Locate the cell with the specified text and output its (x, y) center coordinate. 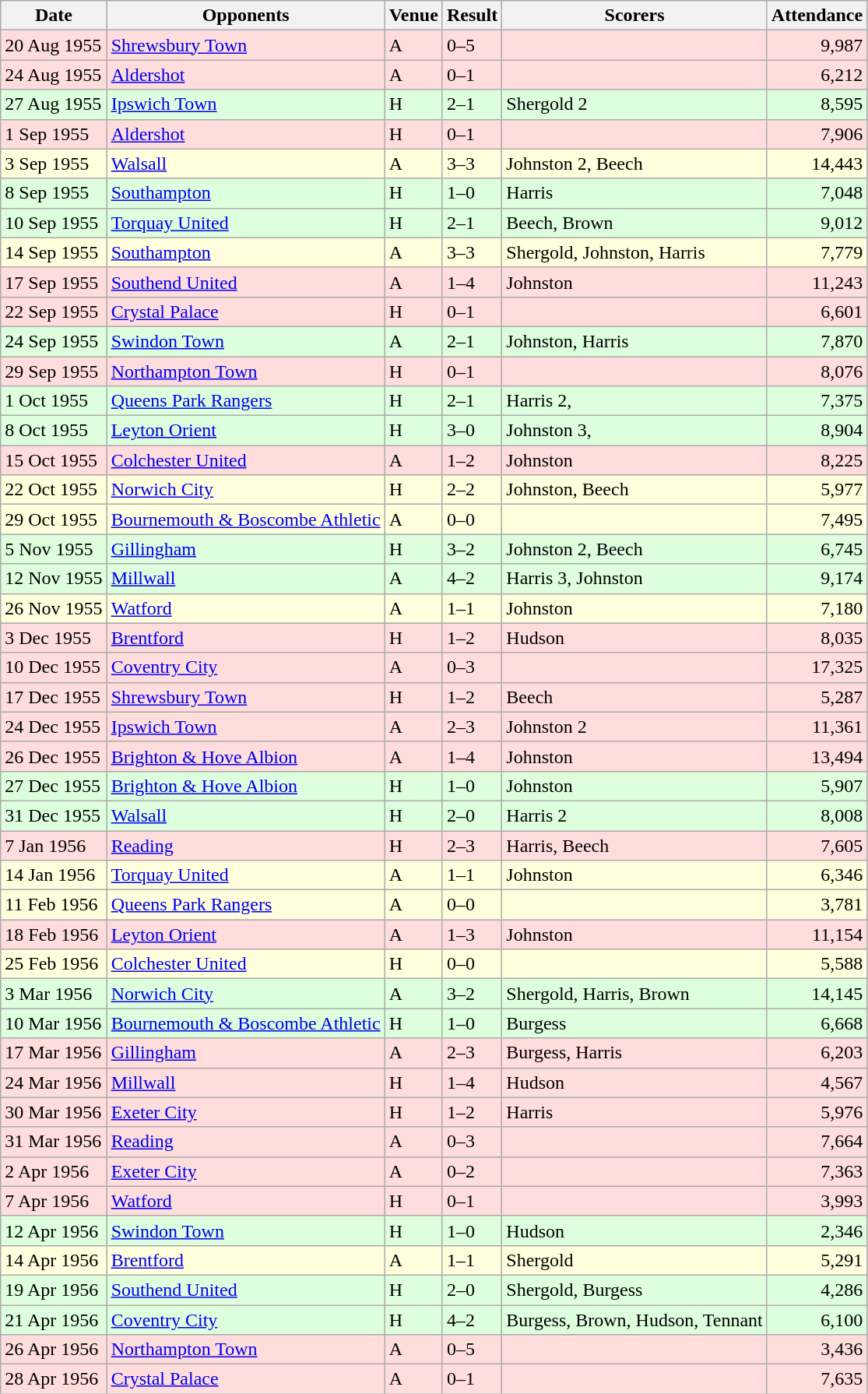
20 Aug 1955 (54, 45)
7,180 (817, 608)
2 Apr 1956 (54, 1171)
7,363 (817, 1171)
17 Sep 1955 (54, 282)
6,668 (817, 1023)
8,595 (817, 104)
3,436 (817, 1350)
Johnston 2 (634, 727)
7,870 (817, 341)
14 Sep 1955 (54, 252)
Scorers (634, 16)
13,494 (817, 756)
Burgess, Brown, Hudson, Tennant (634, 1320)
24 Mar 1956 (54, 1082)
17 Mar 1956 (54, 1053)
Attendance (817, 16)
9,012 (817, 223)
22 Sep 1955 (54, 312)
Harris, Beech (634, 845)
7,664 (817, 1142)
8,035 (817, 638)
24 Sep 1955 (54, 341)
31 Dec 1955 (54, 815)
11,361 (817, 727)
1 Sep 1955 (54, 134)
14,145 (817, 994)
7 Apr 1956 (54, 1201)
6,346 (817, 875)
8 Oct 1955 (54, 431)
Beech, Brown (634, 223)
25 Feb 1956 (54, 964)
14,443 (817, 164)
5,588 (817, 964)
4,567 (817, 1082)
2,346 (817, 1230)
9,987 (817, 45)
14 Apr 1956 (54, 1260)
7,605 (817, 845)
7,779 (817, 252)
Johnston, Beech (634, 490)
3,781 (817, 905)
5,907 (817, 786)
Burgess (634, 1023)
24 Aug 1955 (54, 75)
5,291 (817, 1260)
3 Dec 1955 (54, 638)
3–0 (472, 431)
Beech (634, 697)
3 Sep 1955 (54, 164)
29 Sep 1955 (54, 371)
Johnston 3, (634, 431)
15 Oct 1955 (54, 460)
29 Oct 1955 (54, 519)
10 Mar 1956 (54, 1023)
7,906 (817, 134)
31 Mar 1956 (54, 1142)
4,286 (817, 1290)
5 Nov 1955 (54, 549)
5,287 (817, 697)
19 Apr 1956 (54, 1290)
7,495 (817, 519)
30 Mar 1956 (54, 1112)
26 Apr 1956 (54, 1350)
7,635 (817, 1379)
Date (54, 16)
Opponents (246, 16)
3 Mar 1956 (54, 994)
8,904 (817, 431)
22 Oct 1955 (54, 490)
14 Jan 1956 (54, 875)
6,212 (817, 75)
Shergold 2 (634, 104)
21 Apr 1956 (54, 1320)
Burgess, Harris (634, 1053)
6,601 (817, 312)
11,243 (817, 282)
Harris 2 (634, 815)
26 Nov 1955 (54, 608)
8 Sep 1955 (54, 193)
28 Apr 1956 (54, 1379)
2–2 (472, 490)
6,203 (817, 1053)
8,008 (817, 815)
Harris 3, Johnston (634, 579)
7,048 (817, 193)
Venue (413, 16)
1 Oct 1955 (54, 401)
Shergold (634, 1260)
0–2 (472, 1171)
6,745 (817, 549)
17,325 (817, 667)
Johnston, Harris (634, 341)
18 Feb 1956 (54, 935)
Result (472, 16)
5,977 (817, 490)
Harris 2, (634, 401)
12 Nov 1955 (54, 579)
27 Dec 1955 (54, 786)
8,076 (817, 371)
7,375 (817, 401)
3,993 (817, 1201)
27 Aug 1955 (54, 104)
17 Dec 1955 (54, 697)
11 Feb 1956 (54, 905)
26 Dec 1955 (54, 756)
5,976 (817, 1112)
7 Jan 1956 (54, 845)
6,100 (817, 1320)
9,174 (817, 579)
10 Sep 1955 (54, 223)
Shergold, Johnston, Harris (634, 252)
24 Dec 1955 (54, 727)
11,154 (817, 935)
Shergold, Harris, Brown (634, 994)
8,225 (817, 460)
1–3 (472, 935)
Shergold, Burgess (634, 1290)
10 Dec 1955 (54, 667)
12 Apr 1956 (54, 1230)
